From the cell containing the given text, extract its center point as (X, Y) coordinate. 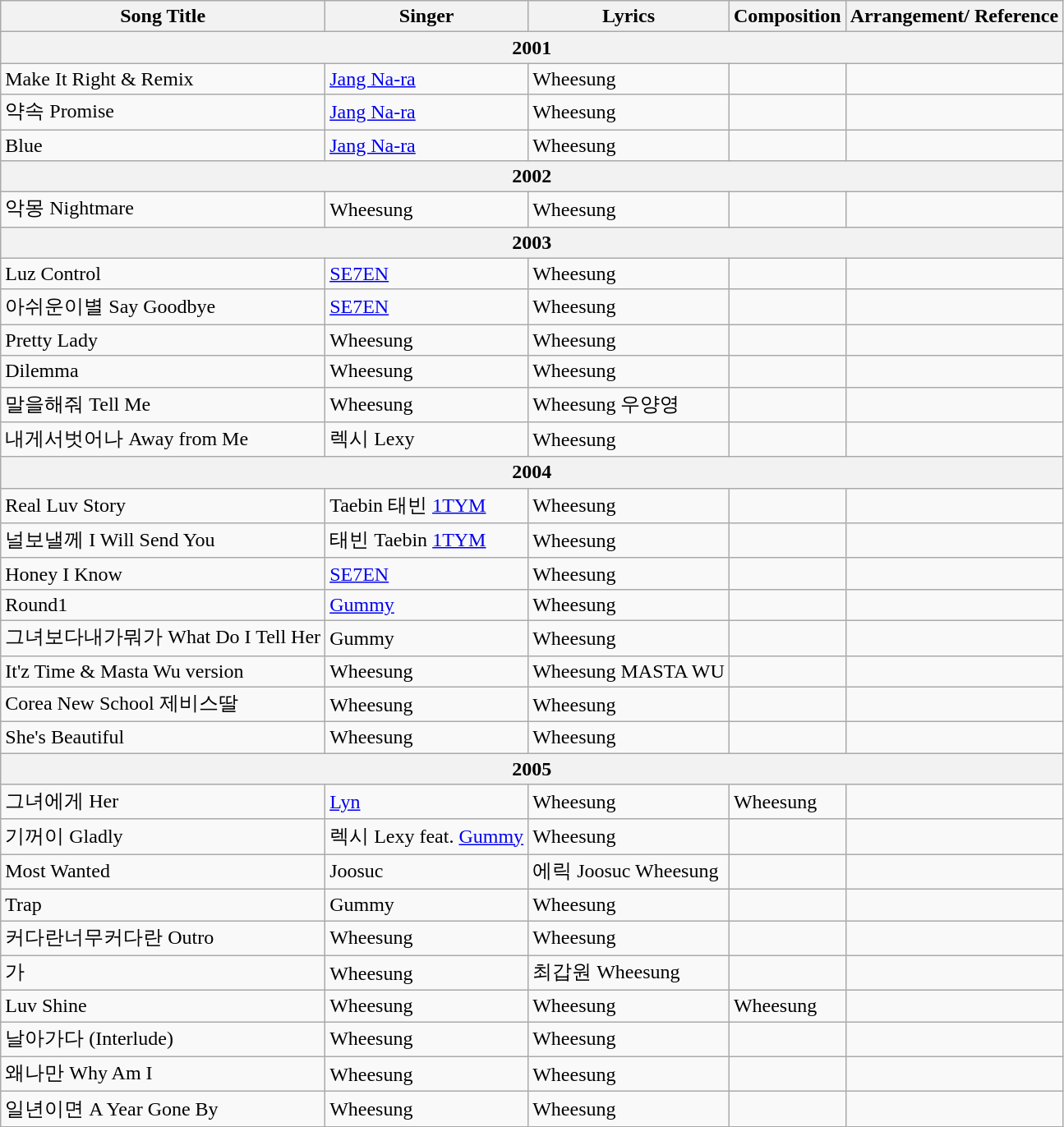
왜나만 Why Am I (163, 1074)
2004 (532, 472)
Make It Right & Remix (163, 79)
일년이면 A Year Gone By (163, 1109)
Taebin 태빈 1TYM (427, 506)
Song Title (163, 16)
가 (163, 973)
Arrangement/ Reference (955, 16)
널보낼께 I Will Send You (163, 540)
Joosuc (427, 872)
2001 (532, 48)
Dilemma (163, 371)
악몽 Nightmare (163, 210)
Luz Control (163, 274)
Lyrics (629, 16)
약속 Promise (163, 112)
그녀에게 Her (163, 802)
렉시 Lexy feat. Gummy (427, 836)
Honey I Know (163, 573)
태빈 Taebin 1TYM (427, 540)
Lyn (427, 802)
렉시 Lexy (427, 440)
Round1 (163, 605)
Pretty Lady (163, 340)
내게서벗어나 Away from Me (163, 440)
It'z Time & Masta Wu version (163, 671)
Most Wanted (163, 872)
Blue (163, 145)
날아가다 (Interlude) (163, 1040)
아쉬운이별 Say Goodbye (163, 307)
Corea New School 제비스딸 (163, 705)
2005 (532, 769)
She's Beautiful (163, 738)
그녀보다내가뭐가 What Do I Tell Her (163, 637)
에릭 Joosuc Wheesung (629, 872)
Composition (787, 16)
Wheesung 우양영 (629, 404)
Singer (427, 16)
Real Luv Story (163, 506)
2002 (532, 177)
기꺼이 Gladly (163, 836)
커다란너무커다란 Outro (163, 938)
Trap (163, 904)
최갑원 Wheesung (629, 973)
Wheesung MASTA WU (629, 671)
말을해줘 Tell Me (163, 404)
Luv Shine (163, 1006)
2003 (532, 242)
